Output the [x, y] coordinate of the center of the cell containing the given text.  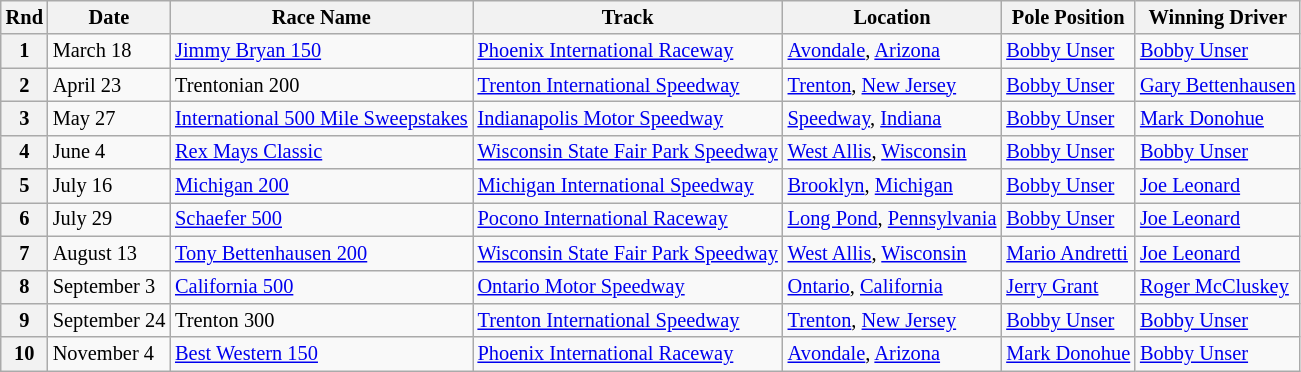
Tony Bettenhausen 200 [321, 253]
Best Western 150 [321, 354]
2 [24, 85]
Location [892, 17]
Race Name [321, 17]
May 27 [109, 118]
Jimmy Bryan 150 [321, 51]
Track [628, 17]
Ontario, California [892, 287]
Schaefer 500 [321, 219]
6 [24, 219]
September 3 [109, 287]
Brooklyn, Michigan [892, 186]
June 4 [109, 152]
Roger McCluskey [1218, 287]
8 [24, 287]
Trentonian 200 [321, 85]
Mario Andretti [1068, 253]
Indianapolis Motor Speedway [628, 118]
1 [24, 51]
Long Pond, Pennsylvania [892, 219]
March 18 [109, 51]
California 500 [321, 287]
Michigan International Speedway [628, 186]
July 29 [109, 219]
3 [24, 118]
Speedway, Indiana [892, 118]
Winning Driver [1218, 17]
Rex Mays Classic [321, 152]
5 [24, 186]
Trenton 300 [321, 320]
10 [24, 354]
Jerry Grant [1068, 287]
Michigan 200 [321, 186]
August 13 [109, 253]
April 23 [109, 85]
International 500 Mile Sweepstakes [321, 118]
November 4 [109, 354]
Date [109, 17]
July 16 [109, 186]
Rnd [24, 17]
Pole Position [1068, 17]
Gary Bettenhausen [1218, 85]
Pocono International Raceway [628, 219]
4 [24, 152]
7 [24, 253]
9 [24, 320]
Ontario Motor Speedway [628, 287]
September 24 [109, 320]
